Return (X, Y) of the center of cell containing provided text 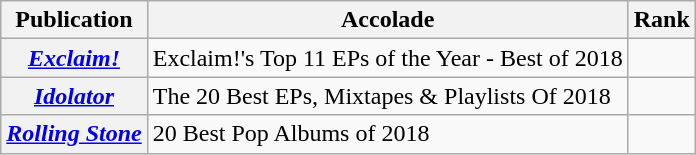
The 20 Best EPs, Mixtapes & Playlists Of 2018 (388, 96)
20 Best Pop Albums of 2018 (388, 134)
Rolling Stone (74, 134)
Accolade (388, 20)
Publication (74, 20)
Rank (662, 20)
Idolator (74, 96)
Exclaim! (74, 58)
Exclaim!'s Top 11 EPs of the Year - Best of 2018 (388, 58)
